Scan for the cell matching the given text and deliver its (X, Y) coordinate at center. 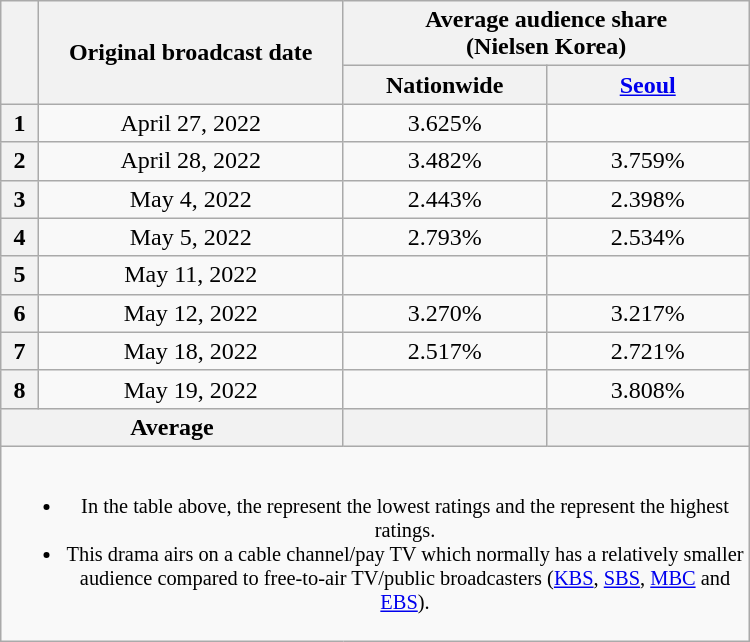
3 (20, 199)
4 (20, 237)
Nationwide (444, 85)
May 11, 2022 (190, 275)
2.398% (648, 199)
5 (20, 275)
May 12, 2022 (190, 313)
2.443% (444, 199)
3.482% (444, 161)
8 (20, 389)
Seoul (648, 85)
Average audience share(Nielsen Korea) (546, 34)
2.793% (444, 237)
3.625% (444, 123)
2 (20, 161)
2.517% (444, 351)
3.759% (648, 161)
April 28, 2022 (190, 161)
Average (172, 427)
3.270% (444, 313)
2.721% (648, 351)
3.217% (648, 313)
April 27, 2022 (190, 123)
7 (20, 351)
May 18, 2022 (190, 351)
6 (20, 313)
1 (20, 123)
Original broadcast date (190, 52)
May 19, 2022 (190, 389)
2.534% (648, 237)
3.808% (648, 389)
May 5, 2022 (190, 237)
May 4, 2022 (190, 199)
